Provide the (X, Y) coordinate of the cell's center where the given text is located.  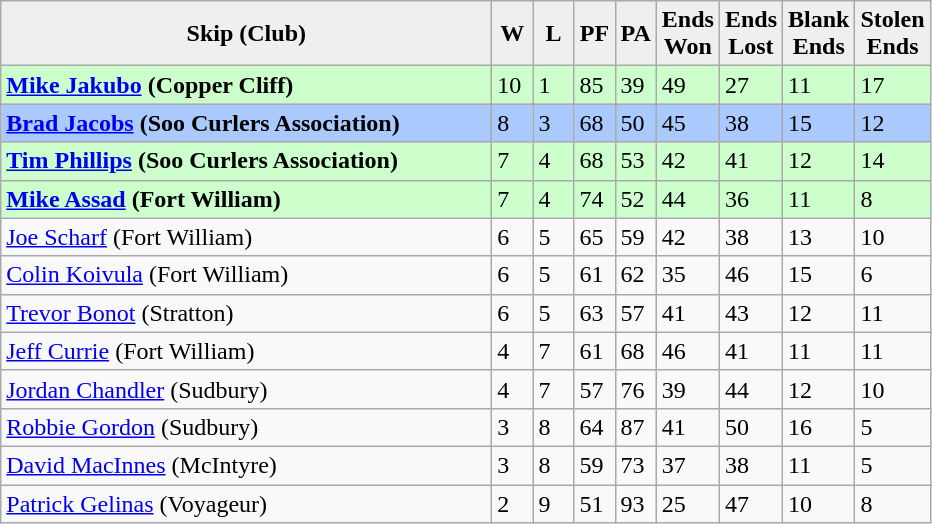
David MacInnes (McIntyre) (246, 465)
73 (636, 465)
49 (688, 85)
65 (594, 237)
47 (750, 503)
Colin Koivula (Fort William) (246, 275)
37 (688, 465)
93 (636, 503)
Trevor Bonot (Stratton) (246, 313)
Blank Ends (819, 34)
Ends Lost (750, 34)
17 (892, 85)
Patrick Gelinas (Voyageur) (246, 503)
Jeff Currie (Fort William) (246, 351)
35 (688, 275)
Tim Phillips (Soo Curlers Association) (246, 161)
Mike Assad (Fort William) (246, 199)
52 (636, 199)
43 (750, 313)
36 (750, 199)
PA (636, 34)
Ends Won (688, 34)
87 (636, 427)
W (512, 34)
Mike Jakubo (Copper Cliff) (246, 85)
13 (819, 237)
9 (554, 503)
1 (554, 85)
16 (819, 427)
Jordan Chandler (Sudbury) (246, 389)
62 (636, 275)
53 (636, 161)
25 (688, 503)
64 (594, 427)
2 (512, 503)
PF (594, 34)
L (554, 34)
51 (594, 503)
85 (594, 85)
Skip (Club) (246, 34)
Brad Jacobs (Soo Curlers Association) (246, 123)
Robbie Gordon (Sudbury) (246, 427)
76 (636, 389)
14 (892, 161)
45 (688, 123)
27 (750, 85)
74 (594, 199)
Stolen Ends (892, 34)
63 (594, 313)
Joe Scharf (Fort William) (246, 237)
